Determine the (X, Y) coordinate at the center of the cell enclosing the given text.  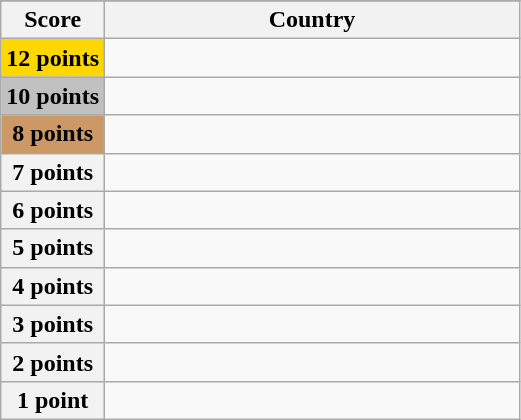
12 points (53, 58)
4 points (53, 286)
2 points (53, 362)
5 points (53, 248)
Score (53, 20)
7 points (53, 172)
1 point (53, 400)
10 points (53, 96)
Country (312, 20)
6 points (53, 210)
3 points (53, 324)
8 points (53, 134)
